Determine the (X, Y) coordinate at the center of the cell enclosing the given text.  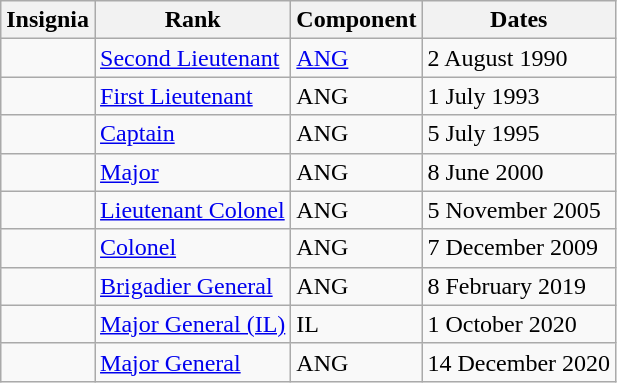
Dates (519, 20)
Component (356, 20)
1 July 1993 (519, 96)
Insignia (48, 20)
Colonel (193, 248)
First Lieutenant (193, 96)
5 July 1995 (519, 134)
Major General (193, 362)
5 November 2005 (519, 210)
2 August 1990 (519, 58)
Lieutenant Colonel (193, 210)
8 February 2019 (519, 286)
Major General (IL) (193, 324)
7 December 2009 (519, 248)
Major (193, 172)
IL (356, 324)
Rank (193, 20)
Captain (193, 134)
14 December 2020 (519, 362)
8 June 2000 (519, 172)
Brigadier General (193, 286)
Second Lieutenant (193, 58)
1 October 2020 (519, 324)
